Provide the [x, y] coordinate of the cell's center where the given text is located.  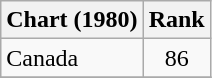
Rank [176, 20]
Chart (1980) [72, 20]
86 [176, 58]
Canada [72, 58]
